Locate the cell with the specified text and output its [X, Y] center coordinate. 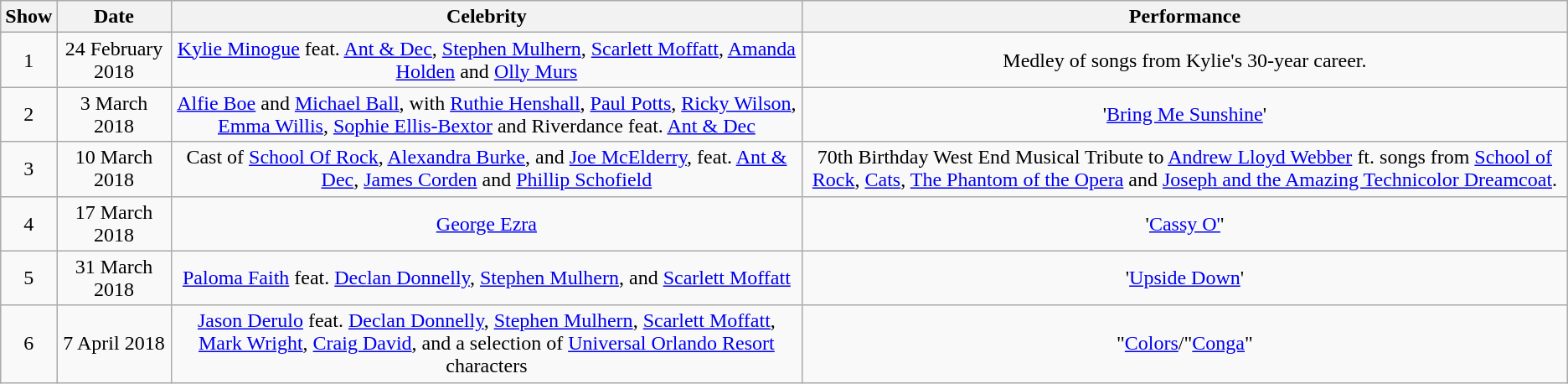
7 April 2018 [114, 344]
Alfie Boe and Michael Ball, with Ruthie Henshall, Paul Potts, Ricky Wilson, Emma Willis, Sophie Ellis-Bextor and Riverdance feat. Ant & Dec [486, 114]
Paloma Faith feat. Declan Donnelly, Stephen Mulhern, and Scarlett Moffatt [486, 278]
Medley of songs from Kylie's 30-year career. [1185, 60]
3 [28, 169]
Performance [1185, 17]
Date [114, 17]
17 March 2018 [114, 223]
31 March 2018 [114, 278]
6 [28, 344]
'Upside Down' [1185, 278]
George Ezra [486, 223]
4 [28, 223]
5 [28, 278]
"Colors/"Conga" [1185, 344]
10 March 2018 [114, 169]
Show [28, 17]
Kylie Minogue feat. Ant & Dec, Stephen Mulhern, Scarlett Moffatt, Amanda Holden and Olly Murs [486, 60]
'Cassy O'' [1185, 223]
2 [28, 114]
Celebrity [486, 17]
'Bring Me Sunshine' [1185, 114]
24 February 2018 [114, 60]
3 March 2018 [114, 114]
1 [28, 60]
Cast of School Of Rock, Alexandra Burke, and Joe McElderry, feat. Ant & Dec, James Corden and Phillip Schofield [486, 169]
